Return [x, y] of the center of cell containing provided text 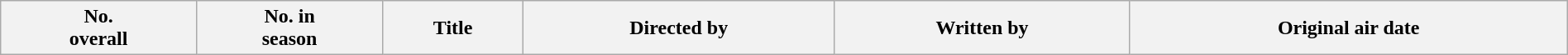
No. inseason [289, 28]
Title [453, 28]
Directed by [678, 28]
Original air date [1348, 28]
No.overall [99, 28]
Written by [982, 28]
